Return the [x, y] coordinate for the center point of the cell that contains the specified text.  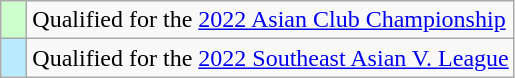
Qualified for the 2022 Asian Club Championship [270, 20]
Qualified for the 2022 Southeast Asian V. League [270, 58]
